For the text-containing cell, return its midpoint in [x, y] coordinate format. 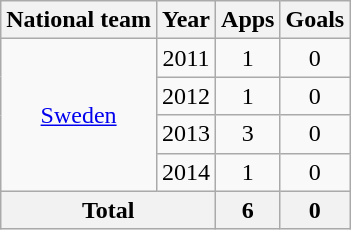
6 [248, 210]
Year [186, 20]
2012 [186, 96]
2011 [186, 58]
Total [108, 210]
Apps [248, 20]
3 [248, 134]
Goals [315, 20]
2013 [186, 134]
Sweden [79, 115]
National team [79, 20]
2014 [186, 172]
